Capture the cell that displays the provided text and extract its (X, Y) central coordinate. 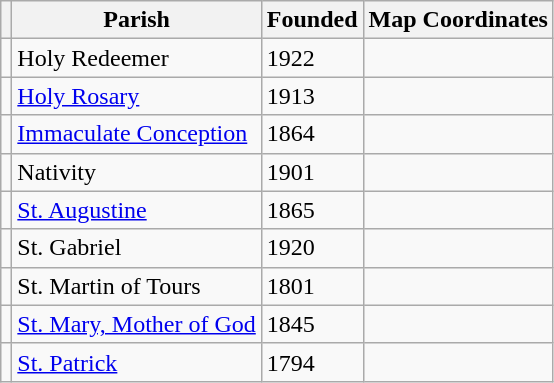
Founded (312, 20)
1901 (312, 172)
Holy Redeemer (136, 58)
St. Augustine (136, 210)
1920 (312, 248)
1845 (312, 324)
St. Gabriel (136, 248)
1801 (312, 286)
Immaculate Conception (136, 134)
1913 (312, 96)
Map Coordinates (458, 20)
St. Martin of Tours (136, 286)
St. Patrick (136, 362)
St. Mary, Mother of God (136, 324)
1794 (312, 362)
Parish (136, 20)
Holy Rosary (136, 96)
1864 (312, 134)
Nativity (136, 172)
1922 (312, 58)
1865 (312, 210)
